Extract the [x, y] coordinate from the center of the cell holding the provided text.  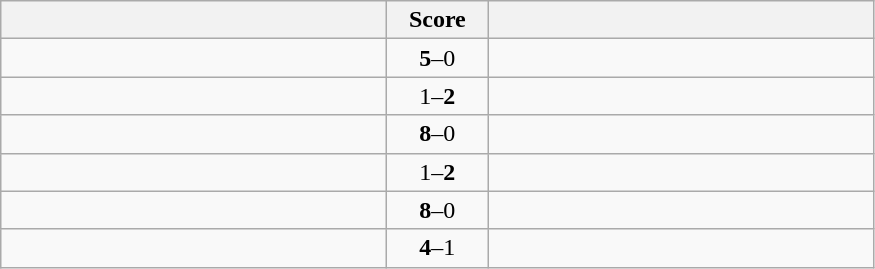
5–0 [438, 58]
4–1 [438, 248]
Score [438, 20]
